From the cell containing the given text, extract its center point as [X, Y] coordinate. 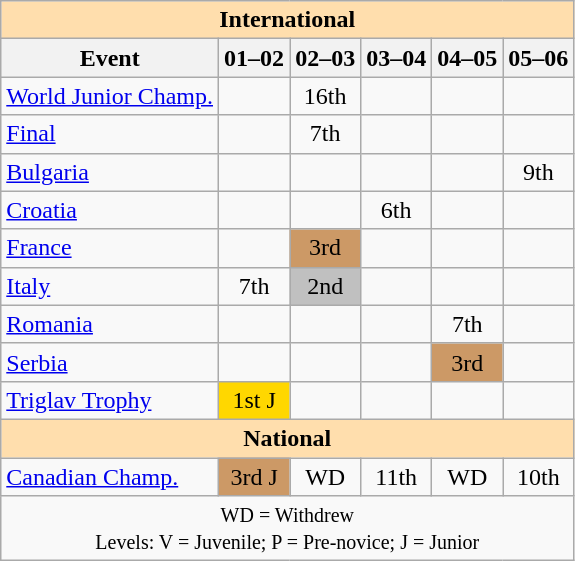
Triglav Trophy [110, 400]
Italy [110, 286]
10th [538, 477]
National [288, 438]
01–02 [254, 58]
Final [110, 134]
Event [110, 58]
05–06 [538, 58]
Romania [110, 324]
International [288, 20]
Serbia [110, 362]
6th [396, 210]
02–03 [326, 58]
11th [396, 477]
Bulgaria [110, 172]
03–04 [396, 58]
3rd J [254, 477]
France [110, 248]
World Junior Champ. [110, 96]
WD = Withdrew Levels: V = Juvenile; P = Pre-novice; J = Junior [288, 528]
2nd [326, 286]
1st J [254, 400]
Croatia [110, 210]
9th [538, 172]
04–05 [468, 58]
16th [326, 96]
Canadian Champ. [110, 477]
